Locate the cell with the specified text and output its [X, Y] center coordinate. 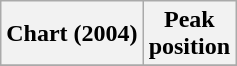
Peakposition [189, 34]
Chart (2004) [72, 34]
